For the text-containing cell, return its midpoint in (X, Y) coordinate format. 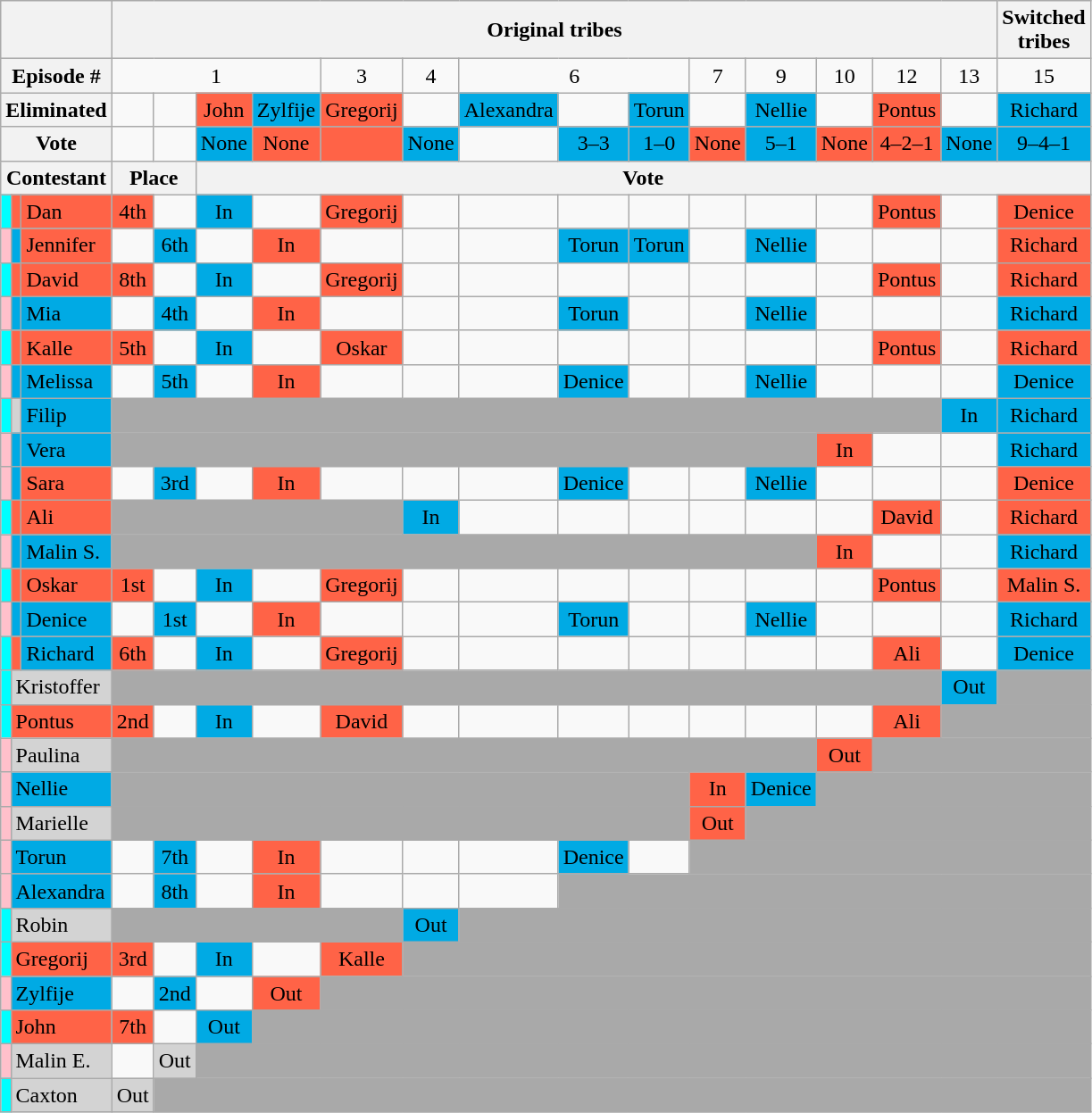
Dan (66, 212)
Eliminated (56, 110)
Caxton (61, 1095)
Place (154, 178)
Original tribes (554, 30)
Jennifer (66, 245)
Paulina (61, 755)
Episode # (56, 76)
Malin E. (61, 1061)
Vera (66, 449)
10 (845, 76)
9–4–1 (1044, 144)
Marielle (61, 823)
1–0 (659, 144)
5–1 (780, 144)
Contestant (56, 178)
4–2–1 (906, 144)
1 (216, 76)
3 (362, 76)
15 (1044, 76)
Mia (66, 313)
Sara (66, 484)
Filip (66, 415)
4 (430, 76)
7 (718, 76)
Robin (61, 925)
Melissa (66, 381)
6 (574, 76)
9 (780, 76)
Switchedtribes (1044, 30)
13 (970, 76)
3–3 (593, 144)
Kristoffer (61, 687)
12 (906, 76)
